Extract the (x, y) coordinate from the center of the cell holding the provided text.  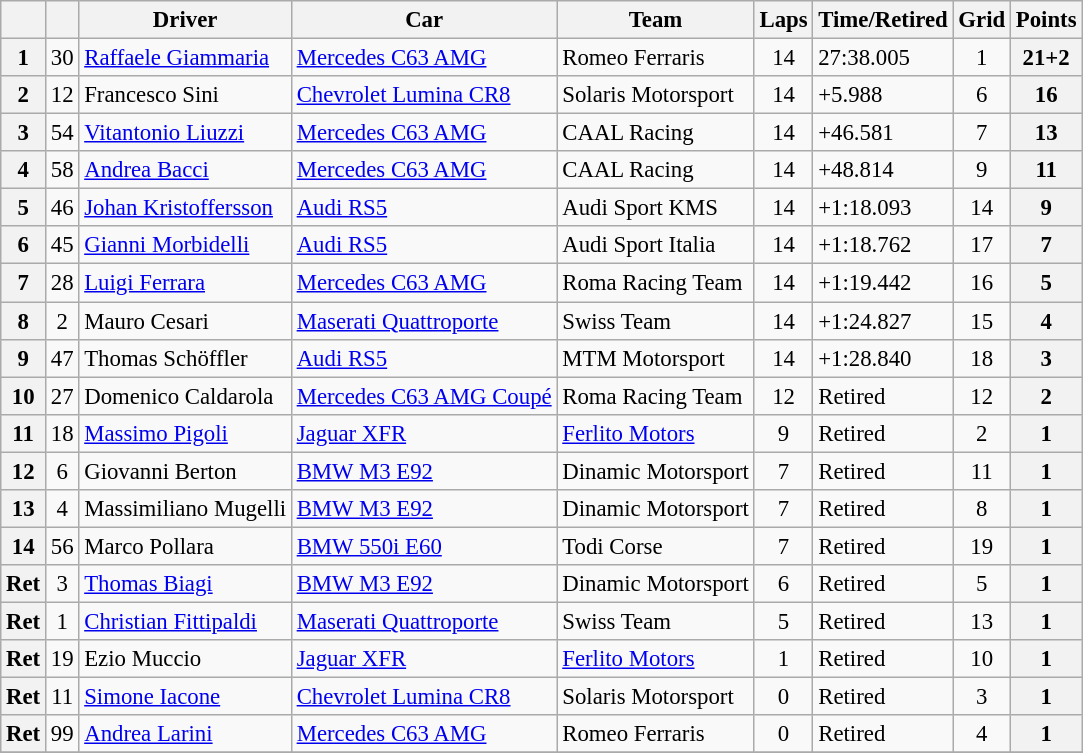
Domenico Caldarola (185, 396)
Francesco Sini (185, 95)
Andrea Bacci (185, 170)
+1:28.840 (883, 358)
Grid (982, 20)
Audi Sport KMS (656, 208)
+1:18.093 (883, 208)
21+2 (1046, 58)
56 (62, 546)
27 (62, 396)
28 (62, 283)
+46.581 (883, 133)
Vitantonio Liuzzi (185, 133)
+48.814 (883, 170)
Audi Sport Italia (656, 245)
99 (62, 734)
+1:18.762 (883, 245)
Raffaele Giammaria (185, 58)
Points (1046, 20)
Laps (784, 20)
Simone Iacone (185, 697)
46 (62, 208)
Marco Pollara (185, 546)
27:38.005 (883, 58)
Christian Fittipaldi (185, 621)
17 (982, 245)
Thomas Biagi (185, 584)
Johan Kristoffersson (185, 208)
Thomas Schöffler (185, 358)
30 (62, 58)
Giovanni Berton (185, 471)
Mercedes C63 AMG Coupé (424, 396)
54 (62, 133)
Time/Retired (883, 20)
Todi Corse (656, 546)
+5.988 (883, 95)
Car (424, 20)
+1:24.827 (883, 321)
Ezio Muccio (185, 659)
MTM Motorsport (656, 358)
Massimiliano Mugelli (185, 509)
Driver (185, 20)
15 (982, 321)
45 (62, 245)
47 (62, 358)
Mauro Cesari (185, 321)
Andrea Larini (185, 734)
Massimo Pigoli (185, 433)
BMW 550i E60 (424, 546)
+1:19.442 (883, 283)
Gianni Morbidelli (185, 245)
58 (62, 170)
Team (656, 20)
Luigi Ferrara (185, 283)
